Pinpoint the cell where the given text exists, returning its [X, Y] midpoint coordinate. 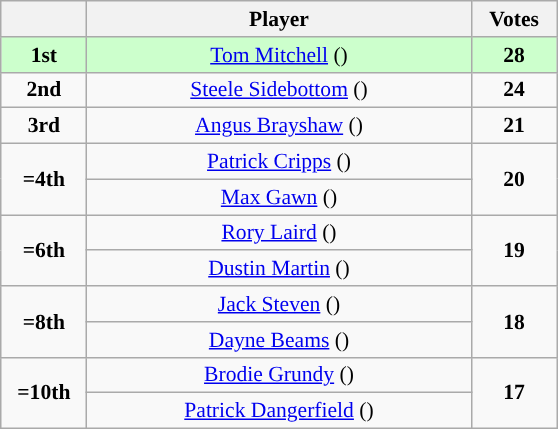
Patrick Cripps () [278, 162]
Votes [514, 19]
Rory Laird () [278, 233]
Steele Sidebottom () [278, 90]
28 [514, 55]
17 [514, 392]
2nd [44, 90]
Tom Mitchell () [278, 55]
1st [44, 55]
19 [514, 250]
Player [278, 19]
=8th [44, 322]
24 [514, 90]
=10th [44, 392]
=6th [44, 250]
Brodie Grundy () [278, 375]
Dustin Martin () [278, 269]
Patrick Dangerfield () [278, 411]
20 [514, 180]
18 [514, 322]
Max Gawn () [278, 197]
=4th [44, 180]
Jack Steven () [278, 304]
Dayne Beams () [278, 340]
Angus Brayshaw () [278, 126]
3rd [44, 126]
21 [514, 126]
